Search for the cell housing the specified text and yield its [x, y] center coordinate. 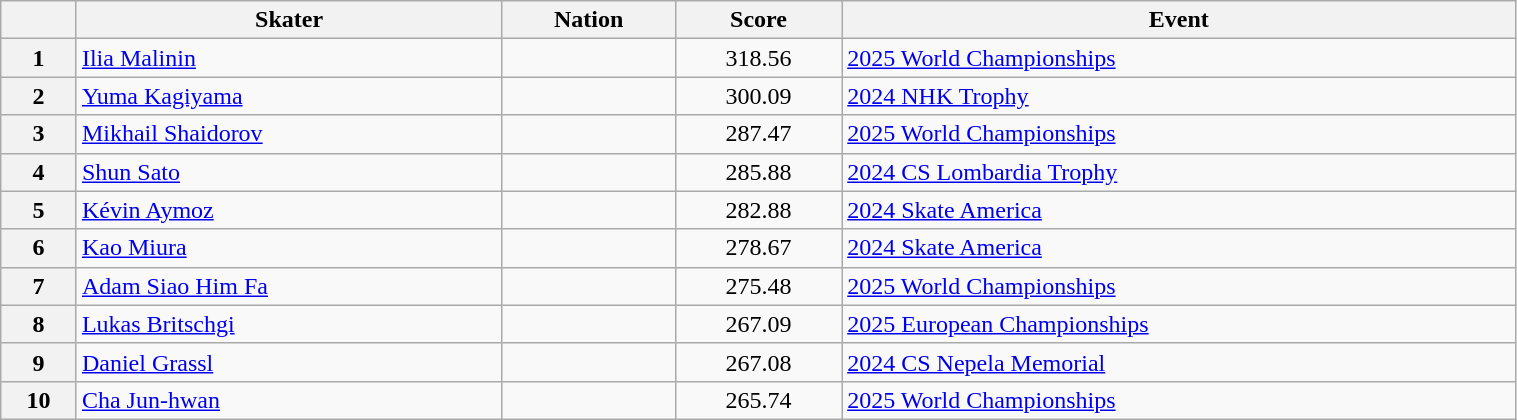
Shun Sato [288, 172]
4 [39, 172]
287.47 [758, 134]
9 [39, 362]
2024 NHK Trophy [1179, 96]
265.74 [758, 400]
Mikhail Shaidorov [288, 134]
267.09 [758, 324]
Score [758, 20]
8 [39, 324]
Daniel Grassl [288, 362]
267.08 [758, 362]
282.88 [758, 210]
Kévin Aymoz [288, 210]
2025 European Championships [1179, 324]
10 [39, 400]
6 [39, 248]
Cha Jun-hwan [288, 400]
318.56 [758, 58]
5 [39, 210]
Skater [288, 20]
Event [1179, 20]
Ilia Malinin [288, 58]
Yuma Kagiyama [288, 96]
Adam Siao Him Fa [288, 286]
300.09 [758, 96]
3 [39, 134]
1 [39, 58]
285.88 [758, 172]
2 [39, 96]
278.67 [758, 248]
Lukas Britschgi [288, 324]
7 [39, 286]
2024 CS Lombardia Trophy [1179, 172]
2024 CS Nepela Memorial [1179, 362]
275.48 [758, 286]
Kao Miura [288, 248]
Nation [589, 20]
